Search for the cell housing the specified text and yield its [X, Y] center coordinate. 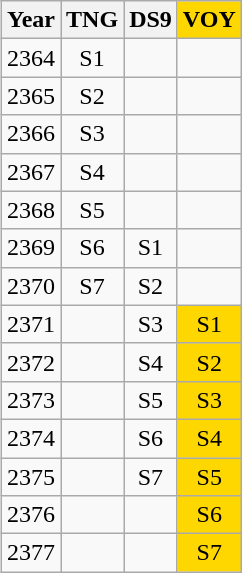
2365 [30, 96]
2376 [30, 515]
TNG [92, 20]
2377 [30, 553]
2364 [30, 58]
2373 [30, 400]
2366 [30, 134]
2371 [30, 324]
VOY [209, 20]
2367 [30, 172]
2374 [30, 438]
2368 [30, 210]
DS9 [151, 20]
Year [30, 20]
2370 [30, 286]
2375 [30, 477]
2369 [30, 248]
2372 [30, 362]
